Capture the cell that displays the provided text and extract its (X, Y) central coordinate. 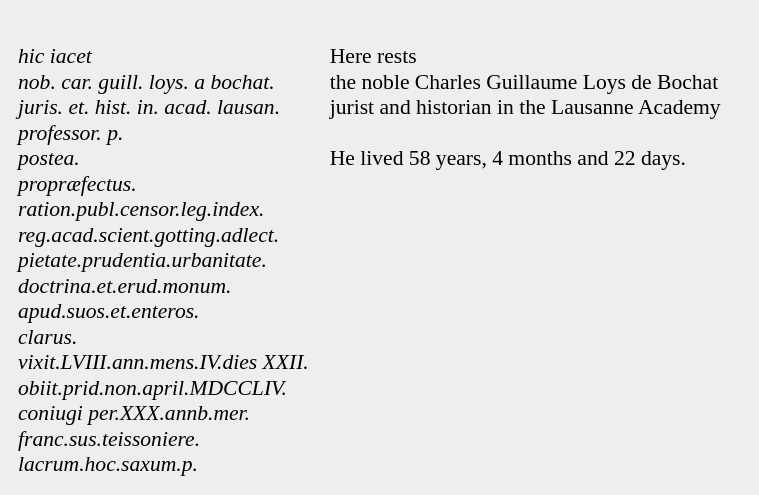
Here rests the noble Charles Guillaume Loys de Bochat jurist and historian in the Lausanne Academy He lived 58 years, 4 months and 22 days. (526, 248)
